Search for the cell housing the specified text and yield its (X, Y) center coordinate. 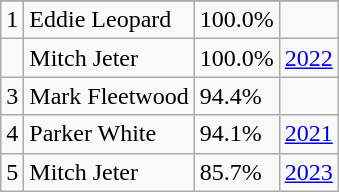
2021 (308, 134)
5 (12, 172)
2023 (308, 172)
94.1% (236, 134)
Parker White (109, 134)
Eddie Leopard (109, 20)
85.7% (236, 172)
2022 (308, 58)
4 (12, 134)
94.4% (236, 96)
Mark Fleetwood (109, 96)
1 (12, 20)
3 (12, 96)
